Find where the given text appears and provide that cell's center as (x, y) coordinate. 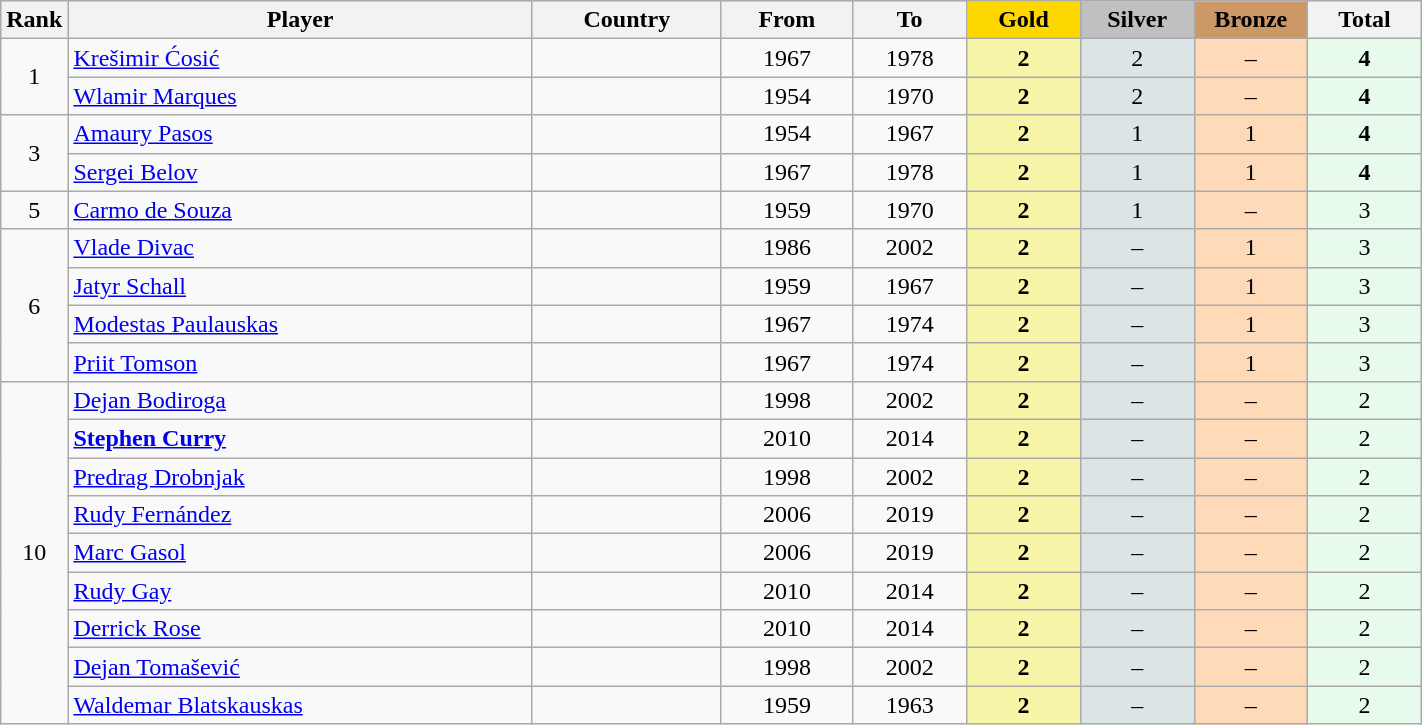
To (910, 20)
10 (34, 552)
Dejan Tomašević (300, 667)
Dejan Bodiroga (300, 400)
Wlamir Marques (300, 96)
Carmo de Souza (300, 210)
Predrag Drobnjak (300, 477)
Gold (1024, 20)
1986 (786, 248)
Silver (1137, 20)
5 (34, 210)
Priit Tomson (300, 362)
6 (34, 305)
Marc Gasol (300, 553)
Bronze (1251, 20)
Krešimir Ćosić (300, 58)
Waldemar Blatskauskas (300, 705)
Modestas Paulauskas (300, 324)
Total (1365, 20)
Rudy Fernández (300, 515)
Jatyr Schall (300, 286)
Stephen Curry (300, 438)
Derrick Rose (300, 629)
Country (626, 20)
Rudy Gay (300, 591)
Sergei Belov (300, 172)
Vlade Divac (300, 248)
Rank (34, 20)
1963 (910, 705)
Amaury Pasos (300, 134)
From (786, 20)
Player (300, 20)
